Identify which cell holds the provided text, then report its [x, y] central coordinate. 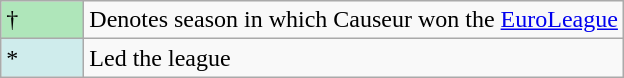
* [42, 58]
† [42, 20]
Led the league [354, 58]
Denotes season in which Causeur won the EuroLeague [354, 20]
